Locate the cell with the specified text and output its (X, Y) center coordinate. 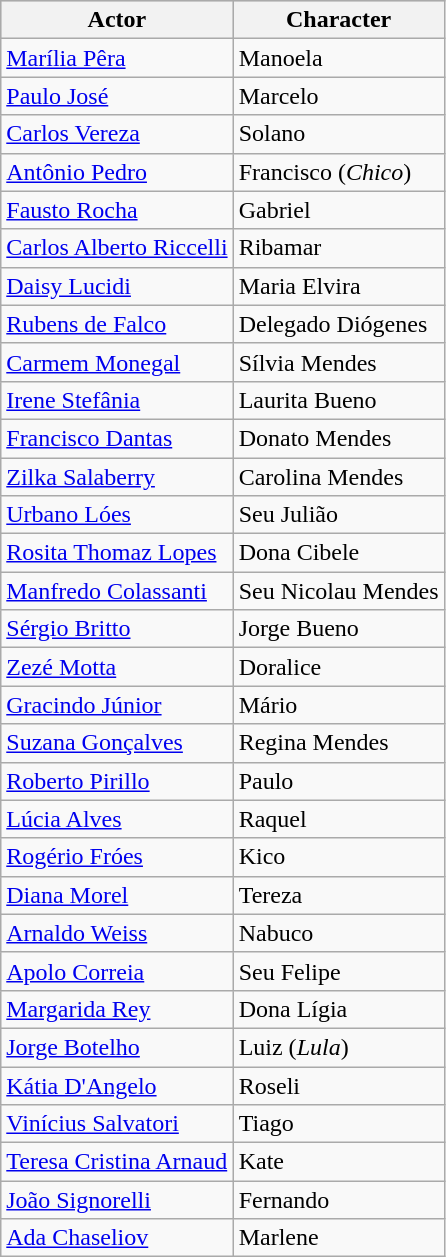
Zezé Motta (117, 667)
Seu Nicolau Mendes (338, 591)
Carolina Mendes (338, 477)
Arnaldo Weiss (117, 933)
Diana Morel (117, 895)
Antônio Pedro (117, 172)
Doralice (338, 667)
Daisy Lucidi (117, 286)
Donato Mendes (338, 438)
Tiago (338, 1124)
Gabriel (338, 210)
Dona Cibele (338, 553)
Dona Lígia (338, 1009)
Roberto Pirillo (117, 781)
Solano (338, 134)
Roseli (338, 1085)
Ribamar (338, 248)
Rubens de Falco (117, 324)
Carlos Vereza (117, 134)
Jorge Botelho (117, 1047)
Gracindo Júnior (117, 705)
Raquel (338, 819)
Irene Stefânia (117, 400)
Kate (338, 1162)
Vinícius Salvatori (117, 1124)
Kátia D'Angelo (117, 1085)
Luiz (Lula) (338, 1047)
Urbano Lóes (117, 515)
Mário (338, 705)
Laurita Bueno (338, 400)
Margarida Rey (117, 1009)
Kico (338, 857)
Zilka Salaberry (117, 477)
Jorge Bueno (338, 629)
Actor (117, 20)
Manoela (338, 58)
Ada Chaseliov (117, 1238)
João Signorelli (117, 1200)
Paulo José (117, 96)
Seu Julião (338, 515)
Tereza (338, 895)
Carlos Alberto Riccelli (117, 248)
Fernando (338, 1200)
Marlene (338, 1238)
Delegado Diógenes (338, 324)
Manfredo Colassanti (117, 591)
Maria Elvira (338, 286)
Regina Mendes (338, 743)
Sérgio Britto (117, 629)
Marcelo (338, 96)
Seu Felipe (338, 971)
Nabuco (338, 933)
Lúcia Alves (117, 819)
Marília Pêra (117, 58)
Rosita Thomaz Lopes (117, 553)
Francisco Dantas (117, 438)
Character (338, 20)
Fausto Rocha (117, 210)
Suzana Gonçalves (117, 743)
Francisco (Chico) (338, 172)
Paulo (338, 781)
Apolo Correia (117, 971)
Sílvia Mendes (338, 362)
Rogério Fróes (117, 857)
Teresa Cristina Arnaud (117, 1162)
Carmem Monegal (117, 362)
